Locate the cell with the specified text and output its [X, Y] center coordinate. 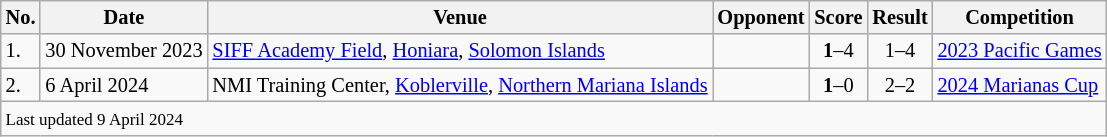
2024 Marianas Cup [1020, 85]
SIFF Academy Field, Honiara, Solomon Islands [460, 51]
6 April 2024 [124, 85]
Opponent [760, 17]
1–0 [838, 85]
Venue [460, 17]
30 November 2023 [124, 51]
Last updated 9 April 2024 [554, 118]
2. [21, 85]
NMI Training Center, Koblerville, Northern Mariana Islands [460, 85]
Score [838, 17]
2023 Pacific Games [1020, 51]
Result [900, 17]
2–2 [900, 85]
1. [21, 51]
Competition [1020, 17]
Date [124, 17]
No. [21, 17]
